Identify which cell holds the provided text, then report its (x, y) central coordinate. 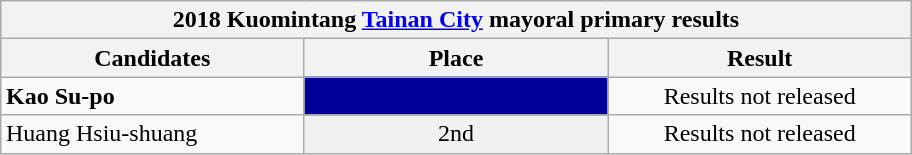
Result (760, 58)
Candidates (152, 58)
Kao Su-po (152, 96)
Place (456, 58)
2nd (456, 134)
Huang Hsiu-shuang (152, 134)
2018 Kuomintang Tainan City mayoral primary results (456, 20)
